Return (x, y) of the center of cell containing provided text 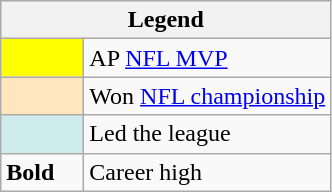
AP NFL MVP (208, 58)
Legend (166, 20)
Led the league (208, 134)
Bold (42, 172)
Won NFL championship (208, 96)
Career high (208, 172)
